Detect which cell encompasses the target text, then output its [X, Y] center coordinate. 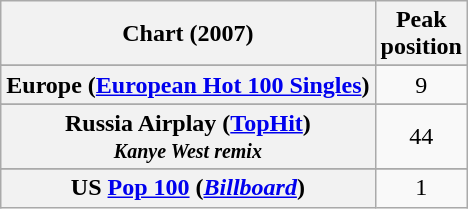
44 [421, 136]
Russia Airplay (TopHit)Kanye West remix [188, 136]
Europe (European Hot 100 Singles) [188, 85]
Peakposition [421, 34]
Chart (2007) [188, 34]
US Pop 100 (Billboard) [188, 188]
9 [421, 85]
1 [421, 188]
